From the cell containing the given text, extract its center point as (X, Y) coordinate. 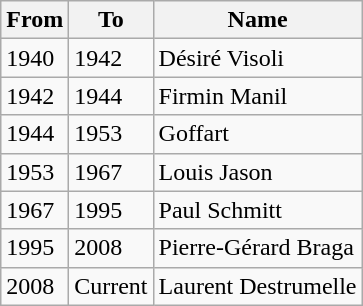
Current (111, 286)
Pierre-Gérard Braga (258, 248)
Louis Jason (258, 172)
Name (258, 20)
Firmin Manil (258, 96)
1940 (35, 58)
Goffart (258, 134)
To (111, 20)
Paul Schmitt (258, 210)
Laurent Destrumelle (258, 286)
From (35, 20)
Désiré Visoli (258, 58)
